Provide the [X, Y] coordinate of the cell's center where the given text is located.  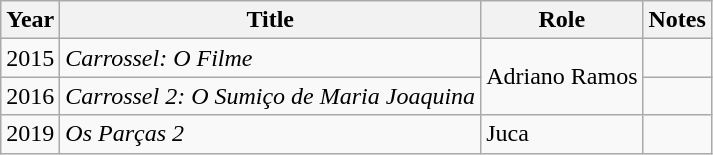
Notes [677, 20]
Year [30, 20]
Juca [562, 134]
Carrossel: O Filme [270, 58]
Os Parças 2 [270, 134]
Adriano Ramos [562, 77]
2016 [30, 96]
2015 [30, 58]
Title [270, 20]
2019 [30, 134]
Carrossel 2: O Sumiço de Maria Joaquina [270, 96]
Role [562, 20]
